Detect which cell encompasses the target text, then output its [X, Y] center coordinate. 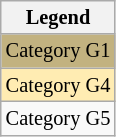
Category G4 [58, 85]
Category G5 [58, 118]
Legend [58, 17]
Category G1 [58, 51]
